Find where the given text appears and provide that cell's center as [x, y] coordinate. 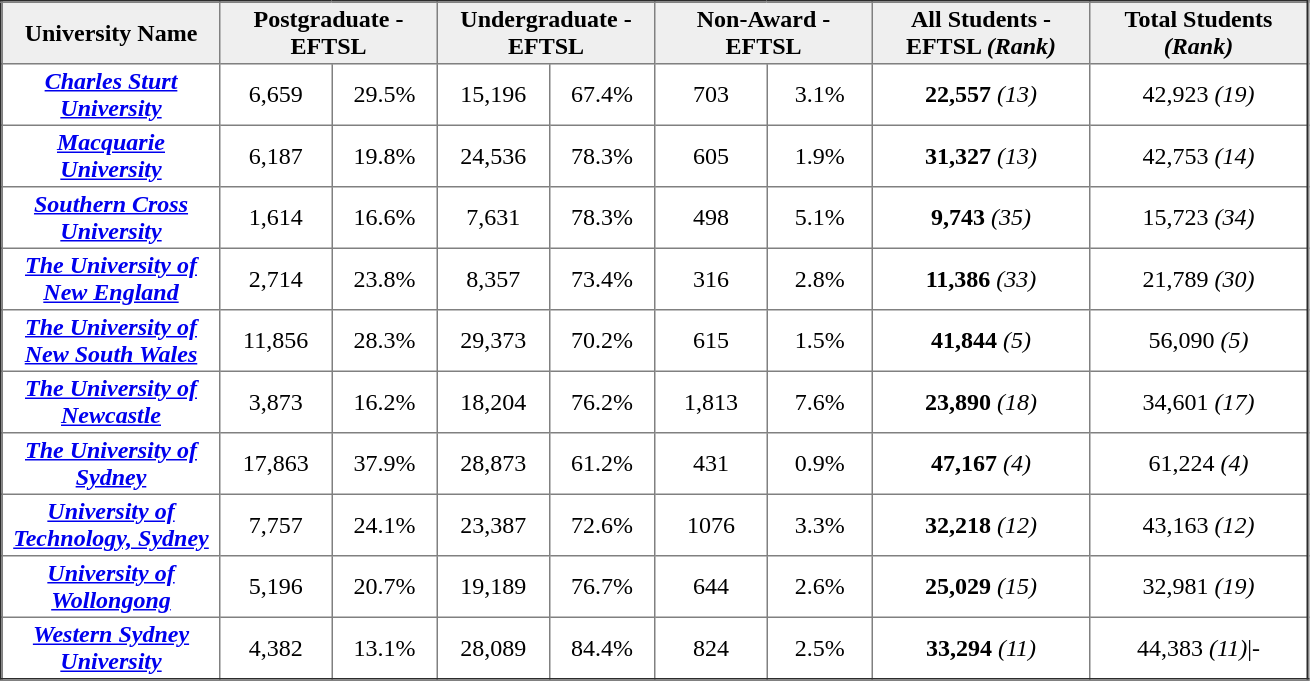
23.8% [385, 279]
9,743 (35) [981, 218]
7.6% [820, 402]
6,187 [276, 156]
67.4% [602, 95]
61,224 (4) [1199, 464]
605 [711, 156]
All Students - EFTSL (Rank) [981, 33]
73.4% [602, 279]
24,536 [493, 156]
4,382 [276, 648]
21,789 (30) [1199, 279]
28,873 [493, 464]
615 [711, 341]
24.1% [385, 525]
76.2% [602, 402]
41,844 (5) [981, 341]
33,294 (11) [981, 648]
6,659 [276, 95]
11,856 [276, 341]
31,327 (13) [981, 156]
70.2% [602, 341]
3,873 [276, 402]
13.1% [385, 648]
56,090 (5) [1199, 341]
2.6% [820, 587]
44,383 (11)|- [1199, 648]
19,189 [493, 587]
23,387 [493, 525]
The University of New South Wales [111, 341]
7,757 [276, 525]
16.2% [385, 402]
Southern Cross University [111, 218]
0.9% [820, 464]
5.1% [820, 218]
The University of Newcastle [111, 402]
1,614 [276, 218]
32,218 (12) [981, 525]
316 [711, 279]
2.5% [820, 648]
1.9% [820, 156]
Macquarie University [111, 156]
The University of New England [111, 279]
Postgraduate - EFTSL [329, 33]
11,386 (33) [981, 279]
3.1% [820, 95]
5,196 [276, 587]
703 [711, 95]
84.4% [602, 648]
25,029 (15) [981, 587]
Charles Sturt University [111, 95]
18,204 [493, 402]
17,863 [276, 464]
The University of Sydney [111, 464]
15,723 (34) [1199, 218]
15,196 [493, 95]
37.9% [385, 464]
498 [711, 218]
22,557 (13) [981, 95]
Undergraduate - EFTSL [546, 33]
1076 [711, 525]
72.6% [602, 525]
2.8% [820, 279]
University of Technology, Sydney [111, 525]
34,601 (17) [1199, 402]
43,163 (12) [1199, 525]
42,753 (14) [1199, 156]
19.8% [385, 156]
29.5% [385, 95]
32,981 (19) [1199, 587]
431 [711, 464]
1,813 [711, 402]
8,357 [493, 279]
29,373 [493, 341]
16.6% [385, 218]
76.7% [602, 587]
1.5% [820, 341]
Western Sydney University [111, 648]
824 [711, 648]
20.7% [385, 587]
644 [711, 587]
Total Students (Rank) [1199, 33]
2,714 [276, 279]
42,923 (19) [1199, 95]
University Name [111, 33]
7,631 [493, 218]
University of Wollongong [111, 587]
Non-Award - EFTSL [764, 33]
3.3% [820, 525]
28,089 [493, 648]
28.3% [385, 341]
23,890 (18) [981, 402]
61.2% [602, 464]
47,167 (4) [981, 464]
